Determine the (X, Y) coordinate at the center of the cell enclosing the given text.  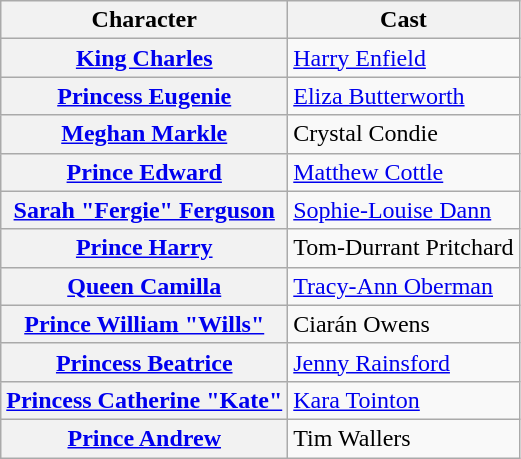
Prince Edward (144, 172)
Matthew Cottle (404, 172)
Character (144, 20)
Princess Eugenie (144, 96)
Tim Wallers (404, 438)
Prince Harry (144, 248)
Eliza Butterworth (404, 96)
Tom-Durrant Pritchard (404, 248)
Sophie-Louise Dann (404, 210)
Prince William "Wills" (144, 324)
Meghan Markle (144, 134)
Tracy-Ann Oberman (404, 286)
Cast (404, 20)
Crystal Condie (404, 134)
Harry Enfield (404, 58)
Ciarán Owens (404, 324)
Kara Tointon (404, 400)
Princess Catherine "Kate" (144, 400)
Sarah "Fergie" Ferguson (144, 210)
Queen Camilla (144, 286)
Prince Andrew (144, 438)
Jenny Rainsford (404, 362)
Princess Beatrice (144, 362)
King Charles (144, 58)
